Locate the cell with the specified text and output its [X, Y] center coordinate. 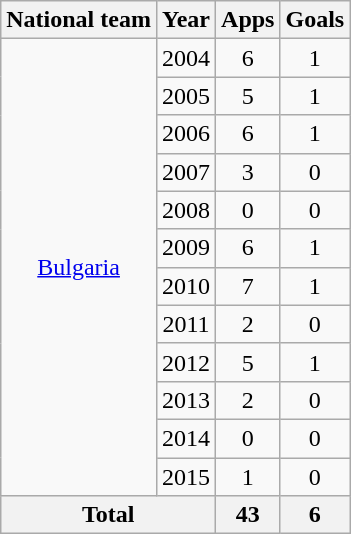
2005 [186, 96]
Apps [248, 20]
43 [248, 515]
2009 [186, 248]
2012 [186, 362]
7 [248, 286]
2010 [186, 286]
2006 [186, 134]
2015 [186, 477]
National team [79, 20]
2008 [186, 210]
2013 [186, 400]
3 [248, 172]
Total [108, 515]
Bulgaria [79, 268]
2007 [186, 172]
2014 [186, 438]
2004 [186, 58]
Goals [315, 20]
2011 [186, 324]
Year [186, 20]
